Identify which cell holds the provided text, then report its [X, Y] central coordinate. 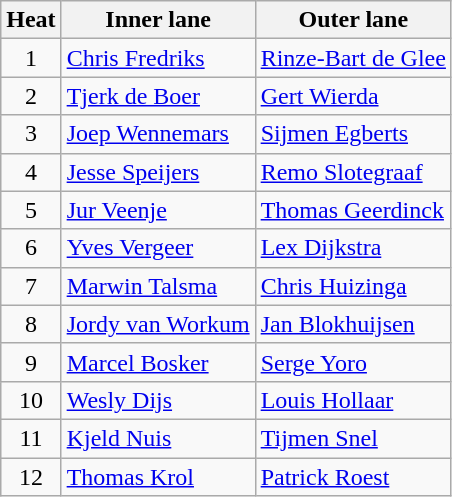
Marwin Talsma [158, 286]
8 [31, 324]
Rinze-Bart de Glee [353, 58]
Chris Huizinga [353, 286]
7 [31, 286]
Marcel Bosker [158, 362]
Inner lane [158, 20]
4 [31, 172]
Serge Yoro [353, 362]
Tjerk de Boer [158, 96]
3 [31, 134]
Louis Hollaar [353, 400]
Lex Dijkstra [353, 248]
Tijmen Snel [353, 438]
Patrick Roest [353, 477]
Jur Veenje [158, 210]
Kjeld Nuis [158, 438]
Thomas Krol [158, 477]
Sijmen Egberts [353, 134]
Outer lane [353, 20]
9 [31, 362]
11 [31, 438]
2 [31, 96]
6 [31, 248]
Joep Wennemars [158, 134]
Chris Fredriks [158, 58]
10 [31, 400]
5 [31, 210]
12 [31, 477]
1 [31, 58]
Thomas Geerdinck [353, 210]
Gert Wierda [353, 96]
Jesse Speijers [158, 172]
Heat [31, 20]
Jordy van Workum [158, 324]
Remo Slotegraaf [353, 172]
Yves Vergeer [158, 248]
Wesly Dijs [158, 400]
Jan Blokhuijsen [353, 324]
